Determine the (x, y) coordinate at the center of the cell enclosing the given text.  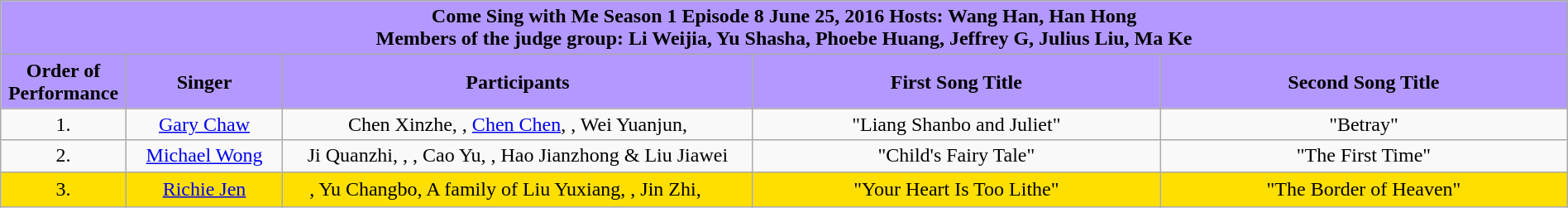
Gary Chaw (203, 124)
Second Song Title (1365, 81)
3. (64, 189)
Order of Performance (64, 81)
"Your Heart Is Too Lithe" (956, 189)
Ji Quanzhi, , , Cao Yu, , Hao Jianzhong & Liu Jiawei (518, 156)
First Song Title (956, 81)
Participants (518, 81)
"Child's Fairy Tale" (956, 156)
1. (64, 124)
Singer (203, 81)
"The First Time" (1365, 156)
Richie Jen (203, 189)
2. (64, 156)
, Yu Changbo, A family of Liu Yuxiang, , Jin Zhi, (518, 189)
Michael Wong (203, 156)
"Betray" (1365, 124)
"The Border of Heaven" (1365, 189)
"Liang Shanbo and Juliet" (956, 124)
Chen Xinzhe, , Chen Chen, , Wei Yuanjun, (518, 124)
